Determine the [x, y] coordinate at the center of the cell enclosing the given text.  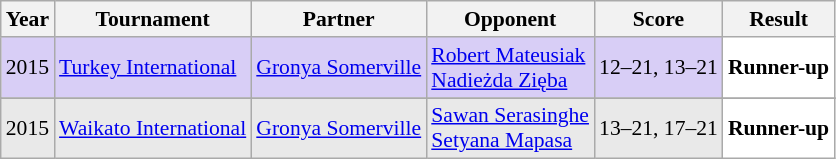
Waikato International [152, 128]
Sawan Serasinghe Setyana Mapasa [510, 128]
Result [778, 19]
Opponent [510, 19]
Partner [338, 19]
Robert Mateusiak Nadieżda Zięba [510, 68]
Turkey International [152, 68]
Score [658, 19]
Tournament [152, 19]
Year [28, 19]
12–21, 13–21 [658, 68]
13–21, 17–21 [658, 128]
